Output the [X, Y] coordinate of the center of the cell containing the given text.  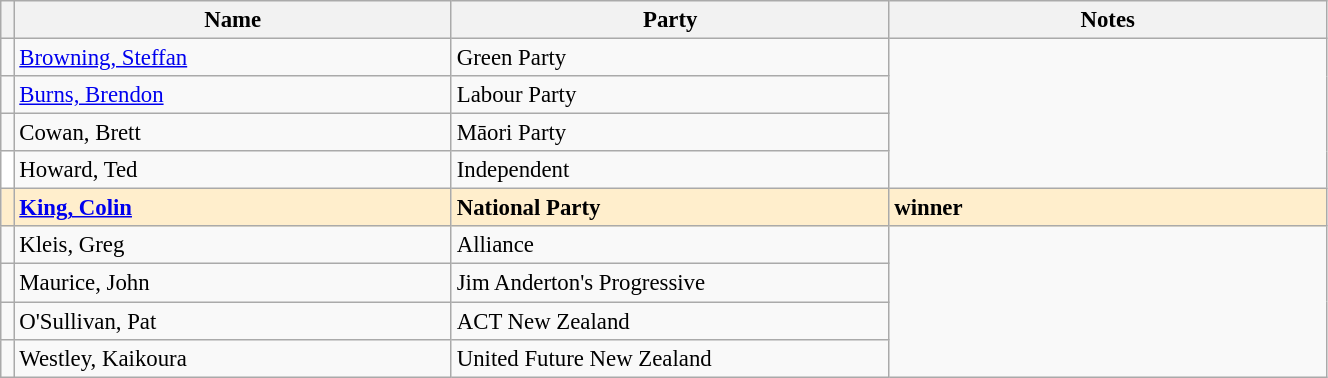
Name [232, 20]
Cowan, Brett [232, 133]
United Future New Zealand [670, 358]
National Party [670, 208]
Browning, Steffan [232, 58]
Green Party [670, 58]
Labour Party [670, 95]
Māori Party [670, 133]
Kleis, Greg [232, 245]
Westley, Kaikoura [232, 358]
Independent [670, 170]
Party [670, 20]
Howard, Ted [232, 170]
ACT New Zealand [670, 321]
Burns, Brendon [232, 95]
O'Sullivan, Pat [232, 321]
King, Colin [232, 208]
Jim Anderton's Progressive [670, 283]
Notes [1108, 20]
winner [1108, 208]
Alliance [670, 245]
Maurice, John [232, 283]
